Find where the given text appears and provide that cell's center as (x, y) coordinate. 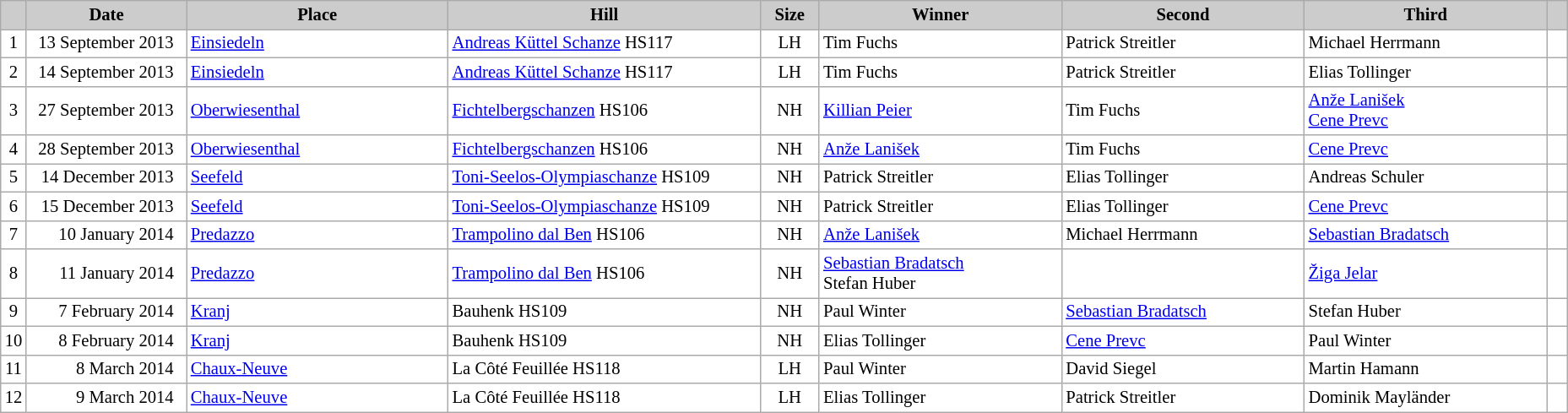
Hill (605, 14)
1 (14, 43)
Martin Hamann (1425, 369)
6 (14, 206)
14 December 2013 (106, 177)
8 February 2014 (106, 340)
11 (14, 369)
8 March 2014 (106, 369)
David Siegel (1182, 369)
10 (14, 340)
Size (789, 14)
Stefan Huber (1425, 312)
5 (14, 177)
15 December 2013 (106, 206)
13 September 2013 (106, 43)
Second (1182, 14)
Žiga Jelar (1425, 273)
2 (14, 72)
10 January 2014 (106, 235)
Place (317, 14)
9 (14, 312)
28 September 2013 (106, 149)
8 (14, 273)
11 January 2014 (106, 273)
9 March 2014 (106, 398)
27 September 2013 (106, 111)
Sebastian Bradatsch Stefan Huber (941, 273)
Date (106, 14)
4 (14, 149)
14 September 2013 (106, 72)
Anže Lanišek Cene Prevc (1425, 111)
3 (14, 111)
Dominik Mayländer (1425, 398)
Andreas Schuler (1425, 177)
Third (1425, 14)
12 (14, 398)
7 February 2014 (106, 312)
Winner (941, 14)
7 (14, 235)
Killian Peier (941, 111)
